Identify which cell holds the provided text, then report its (X, Y) central coordinate. 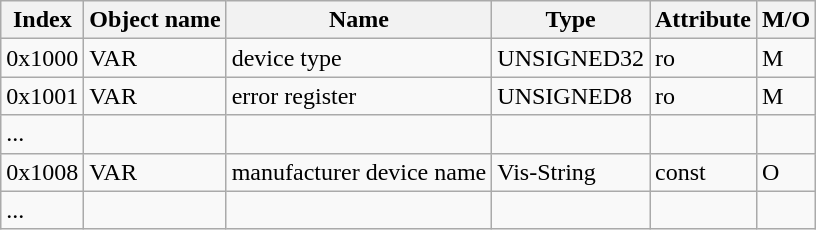
const (704, 172)
M/O (786, 20)
Attribute (704, 20)
UNSIGNED32 (571, 58)
manufacturer device name (359, 172)
0x1000 (42, 58)
device type (359, 58)
Name (359, 20)
Object name (155, 20)
0x1001 (42, 96)
error register (359, 96)
Vis-String (571, 172)
UNSIGNED8 (571, 96)
0x1008 (42, 172)
Index (42, 20)
Type (571, 20)
O (786, 172)
